Identify which cell holds the provided text, then report its (X, Y) central coordinate. 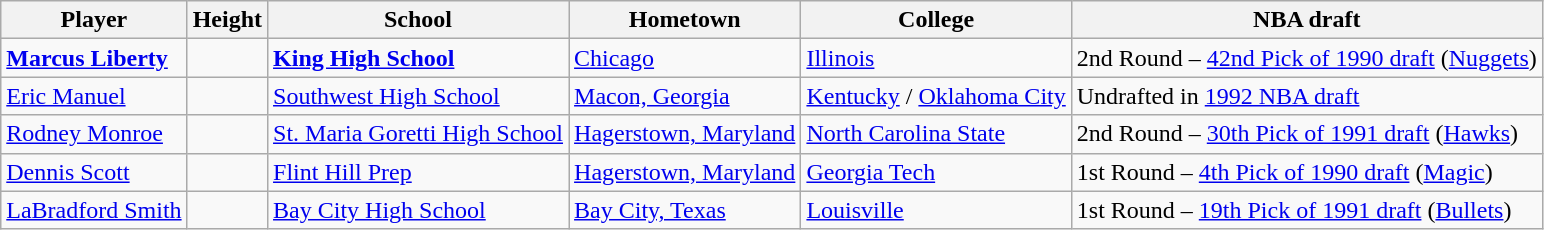
Chicago (685, 58)
Georgia Tech (936, 172)
LaBradford Smith (94, 210)
Hometown (685, 20)
Marcus Liberty (94, 58)
King High School (418, 58)
Height (227, 20)
Bay City, Texas (685, 210)
2nd Round – 30th Pick of 1991 draft (Hawks) (1306, 134)
Eric Manuel (94, 96)
Rodney Monroe (94, 134)
St. Maria Goretti High School (418, 134)
1st Round – 19th Pick of 1991 draft (Bullets) (1306, 210)
Bay City High School (418, 210)
Macon, Georgia (685, 96)
2nd Round – 42nd Pick of 1990 draft (Nuggets) (1306, 58)
Undrafted in 1992 NBA draft (1306, 96)
Player (94, 20)
Illinois (936, 58)
School (418, 20)
1st Round – 4th Pick of 1990 draft (Magic) (1306, 172)
Dennis Scott (94, 172)
North Carolina State (936, 134)
Louisville (936, 210)
Flint Hill Prep (418, 172)
Kentucky / Oklahoma City (936, 96)
Southwest High School (418, 96)
NBA draft (1306, 20)
College (936, 20)
